For the text-containing cell, return its midpoint in [X, Y] coordinate format. 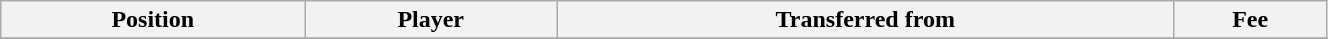
Position [153, 20]
Player [431, 20]
Fee [1250, 20]
Transferred from [866, 20]
